Identify which cell holds the provided text, then report its [X, Y] central coordinate. 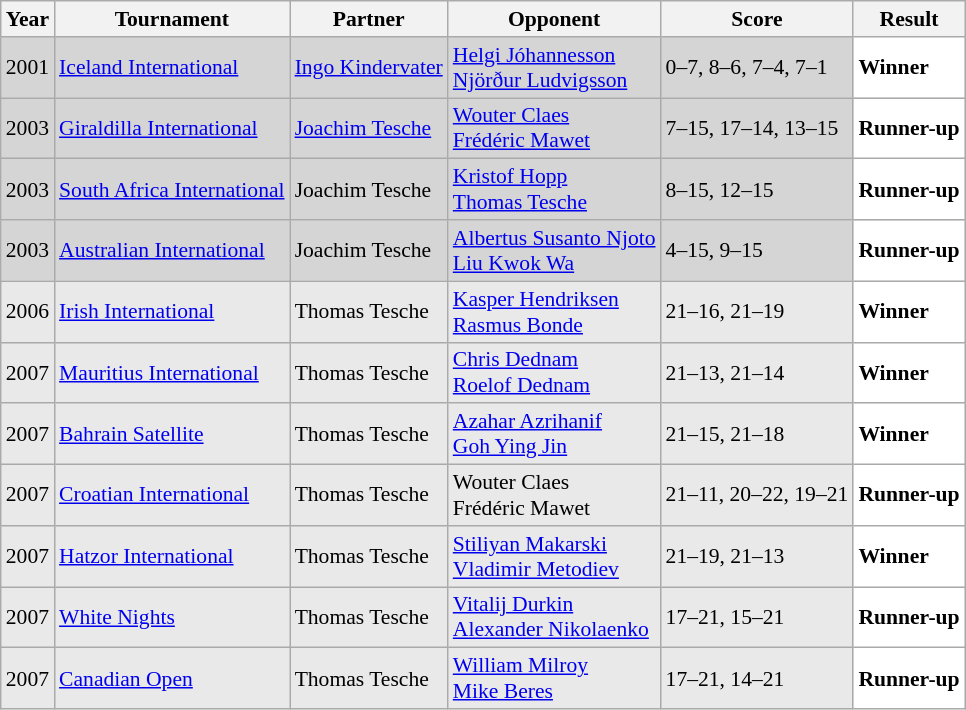
Partner [369, 19]
Chris Dednam Roelof Dednam [554, 372]
21–16, 21–19 [758, 312]
Stiliyan Makarski Vladimir Metodiev [554, 556]
21–15, 21–18 [758, 434]
Result [908, 19]
17–21, 15–21 [758, 618]
Croatian International [172, 496]
White Nights [172, 618]
Opponent [554, 19]
21–11, 20–22, 19–21 [758, 496]
2006 [28, 312]
Giraldilla International [172, 128]
Hatzor International [172, 556]
Vitalij Durkin Alexander Nikolaenko [554, 618]
Kristof Hopp Thomas Tesche [554, 190]
Iceland International [172, 68]
Ingo Kindervater [369, 68]
Mauritius International [172, 372]
Irish International [172, 312]
7–15, 17–14, 13–15 [758, 128]
4–15, 9–15 [758, 250]
Kasper Hendriksen Rasmus Bonde [554, 312]
Azahar Azrihanif Goh Ying Jin [554, 434]
Score [758, 19]
Tournament [172, 19]
Helgi Jóhannesson Njörður Ludvigsson [554, 68]
Bahrain Satellite [172, 434]
2001 [28, 68]
Canadian Open [172, 678]
Albertus Susanto Njoto Liu Kwok Wa [554, 250]
Australian International [172, 250]
17–21, 14–21 [758, 678]
South Africa International [172, 190]
0–7, 8–6, 7–4, 7–1 [758, 68]
8–15, 12–15 [758, 190]
21–13, 21–14 [758, 372]
Year [28, 19]
21–19, 21–13 [758, 556]
William Milroy Mike Beres [554, 678]
